Return the [X, Y] coordinate for the center point of the cell that contains the specified text.  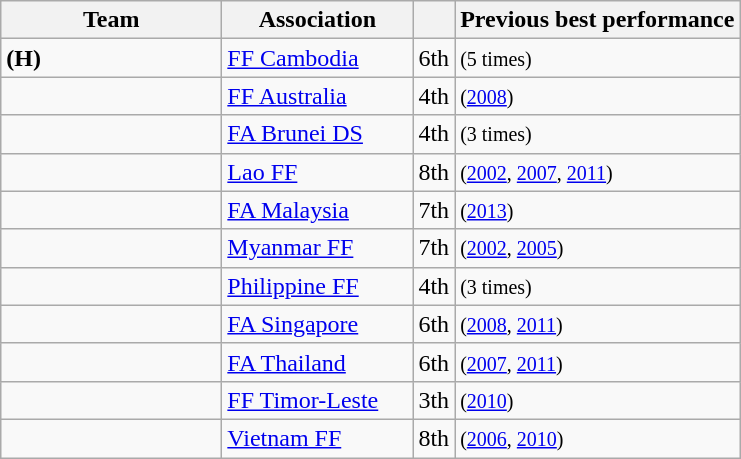
FA Brunei DS [318, 134]
FF Cambodia [318, 58]
3th [434, 400]
(2002, 2007, 2011) [598, 172]
Philippine FF [318, 286]
(2008) [598, 96]
FA Malaysia [318, 210]
Myanmar FF [318, 248]
FA Singapore [318, 324]
(2007, 2011) [598, 362]
(2006, 2010) [598, 438]
Lao FF [318, 172]
(2002, 2005) [598, 248]
FA Thailand [318, 362]
Vietnam FF [318, 438]
(2010) [598, 400]
(H) [112, 58]
Team [112, 20]
FF Australia [318, 96]
FF Timor-Leste [318, 400]
(2013) [598, 210]
Association [318, 20]
(5 times) [598, 58]
Previous best performance [598, 20]
(2008, 2011) [598, 324]
